Identify which cell holds the provided text, then report its (x, y) central coordinate. 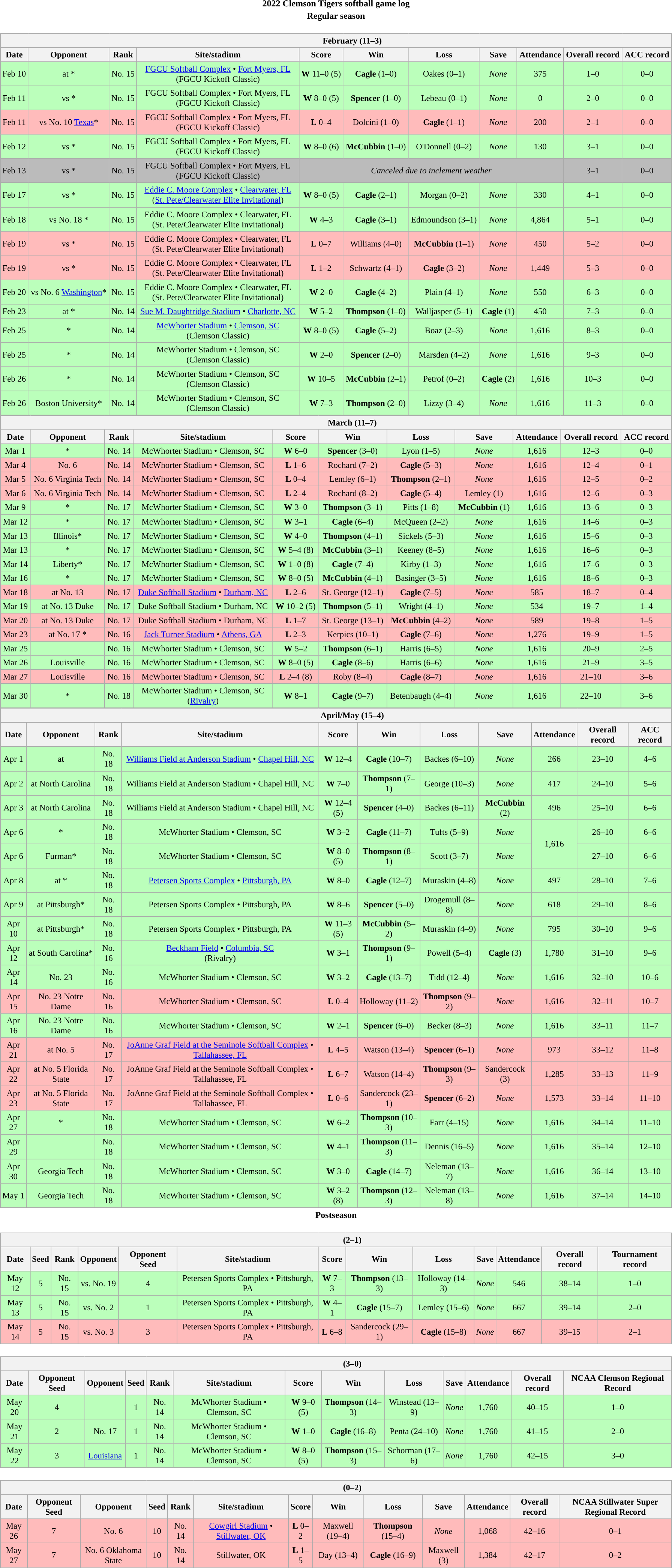
0 (540, 98)
12–10 (650, 1147)
18–6 (591, 578)
May 20 (15, 1407)
Thompson (12–3) (388, 1195)
L 1–6 (295, 465)
21–10 (591, 677)
795 (554, 929)
Muraskin (4–9) (449, 929)
Cagle (5–2) (376, 330)
26–10 (603, 831)
L 6–7 (338, 1074)
Thompson (9–2) (449, 1001)
W 3–2 (8) (338, 1195)
Petrof (0–2) (444, 379)
Thompson (14–3) (353, 1407)
Oakes (0–1) (444, 74)
0–4 (646, 592)
McCubbin (5–2) (388, 929)
Sandercock (3) (505, 1074)
Mar 23 (15, 634)
May 12 (15, 1283)
19–9 (591, 634)
Thompson (10–3) (388, 1123)
1,384 (487, 1556)
February (11–3) (336, 41)
McCubbin (3–1) (352, 550)
Sue M. Daughtridge Stadium • Charlotte, NC (218, 311)
31–10 (603, 953)
5–3 (593, 268)
13–10 (650, 1171)
Apr 23 (13, 1099)
W 8–0 (6) (321, 146)
Schwartz (4–1) (376, 268)
20–9 (591, 648)
vs No. 18 * (69, 219)
Keeney (8–5) (421, 550)
Watson (13–4) (388, 1050)
McWhorter Stadium • Clemson, SC(Rivalry) (203, 696)
Tidd (12–4) (449, 977)
585 (537, 592)
Lebeau (0–1) (444, 98)
24–10 (603, 783)
L 2–4 (8) (295, 677)
L 0–7 (321, 244)
Thompson (11–3) (388, 1147)
11–8 (650, 1050)
Feb 12 (14, 146)
16–6 (591, 550)
L 1–5 (301, 1556)
13–6 (591, 507)
Feb 13 (14, 171)
Thompson (3–1) (352, 507)
Mar 14 (15, 564)
Lemley (1) (484, 493)
28–10 (603, 880)
No. 23 (61, 977)
Cagle (3) (505, 953)
Kirby (1–3) (421, 564)
Thompson (9–1) (388, 953)
7–3 (593, 311)
W 12–4 (338, 759)
Feb 20 (14, 292)
vs. No. 2 (98, 1307)
14–6 (591, 522)
W 8–6 (338, 904)
8–3 (593, 330)
Apr 27 (13, 1123)
6–3 (593, 292)
W 4–3 (321, 219)
Muraskin (4–8) (449, 880)
Holloway (14–3) (443, 1283)
32–11 (603, 1001)
No. 6 Oklahoma State (113, 1556)
L 2–4 (295, 493)
Feb 18 (14, 219)
Thompson (4–1) (352, 536)
Apr 29 (13, 1147)
Day (13–4) (338, 1556)
12–4 (591, 465)
Mar 9 (15, 507)
W 10–5 (321, 379)
Spencer (6–1) (449, 1050)
39–15 (570, 1332)
42–17 (535, 1556)
33–14 (603, 1099)
Walljasper (5–1) (444, 311)
1–4 (646, 606)
11–9 (650, 1074)
Rochard (7–2) (352, 465)
330 (540, 195)
L 4–5 (338, 1050)
Lyon (1–5) (421, 451)
1,285 (554, 1074)
W 8–0 (338, 880)
Harris (6–6) (421, 663)
Canceled due to inclement weather (431, 171)
Becker (8–3) (449, 1026)
Backes (6–11) (449, 807)
Lemley (6–1) (352, 479)
Cagle (3–1) (376, 219)
vs. No. 3 (98, 1332)
37–14 (603, 1195)
Mar 25 (15, 648)
(0–2) (336, 1488)
5–1 (593, 219)
33–13 (603, 1074)
L 6–8 (332, 1332)
McQueen (2–2) (421, 522)
Stillwater, OK (241, 1556)
May 13 (15, 1307)
Cagle (7–4) (352, 564)
Mar 18 (15, 592)
Sandercock (29–1) (379, 1332)
Mar 16 (15, 578)
Apr 30 (13, 1171)
NCAA Clemson Regional Record (618, 1383)
Cagle (15–7) (379, 1307)
Cagle (8–6) (352, 663)
Illinois* (67, 536)
Thompson (6–1) (352, 648)
4–1 (593, 195)
Apr 2 (13, 783)
Cagle (3–2) (444, 268)
at No. 13 (67, 592)
Apr 22 (13, 1074)
38–14 (570, 1283)
41–15 (537, 1431)
Lemley (15–6) (443, 1307)
Edmoundson (3–1) (444, 219)
973 (554, 1050)
Cagle (13–7) (388, 977)
Drogemull (8–8) (449, 904)
Thompson (1–0) (376, 311)
March (11–7) (336, 423)
McCubbin (1–1) (444, 244)
W 11–3 (5) (338, 929)
Thompson (7–1) (388, 783)
Mar 27 (15, 677)
Apr 14 (13, 977)
17–6 (591, 564)
Cagle (1) (498, 311)
7–6 (650, 880)
2 (57, 1431)
39–14 (570, 1307)
Jack Turner Stadium • Athens, GA (203, 634)
Pitts (1–8) (421, 507)
L 2–6 (295, 592)
Spencer (5–0) (388, 904)
May 22 (15, 1456)
27–10 (603, 856)
W 2–1 (338, 1026)
12–5 (591, 479)
4,864 (540, 219)
April/May (15–4) (336, 716)
Apr 15 (13, 1001)
(3–0) (336, 1364)
W 7–0 (338, 783)
Cagle (1–1) (444, 122)
42–16 (535, 1531)
Thompson (15–4) (393, 1531)
L 1–2 (321, 268)
Liberty* (67, 564)
Cagle (1–0) (376, 74)
NCAA Stillwater Super Regional Record (615, 1507)
W 6–0 (295, 451)
Mar 19 (15, 606)
W 9–0 (5) (303, 1407)
Lizzy (3–4) (444, 403)
Marsden (4–2) (444, 355)
34–14 (603, 1123)
W 4–0 (295, 536)
W 12–4 (5) (338, 807)
at No. 5 (61, 1050)
534 (537, 606)
Mar 26 (15, 663)
O'Donnell (0–2) (444, 146)
3–5 (646, 663)
Morgan (0–2) (444, 195)
Thompson (13–3) (379, 1283)
Powell (5–4) (449, 953)
15–6 (591, 536)
Cagle (2) (498, 379)
Watson (14–4) (388, 1074)
Roby (8–4) (352, 677)
11–7 (650, 1026)
11–3 (593, 403)
Penta (24–10) (414, 1431)
Cagle (7–5) (421, 592)
40–15 (537, 1407)
May 14 (15, 1332)
29–10 (603, 904)
McCubbin (1) (484, 507)
Mar 5 (15, 479)
Spencer (6–2) (449, 1099)
Cowgirl Stadium • Stillwater, OK (241, 1531)
at (61, 759)
2–5 (646, 648)
36–14 (603, 1171)
Cagle (16–9) (393, 1556)
Cagle (5–3) (421, 465)
vs No. 10 Texas* (69, 122)
32–10 (603, 977)
10–6 (650, 977)
vs No. 6 Washington* (69, 292)
L 0–6 (338, 1099)
1,276 (537, 634)
Neleman (13–7) (449, 1171)
Cagle (16–8) (353, 1431)
Apr 3 (13, 807)
W 6–2 (338, 1123)
4–6 (650, 759)
Williams (4–0) (376, 244)
George (10–3) (449, 783)
Feb 17 (14, 195)
Cagle (10–7) (388, 759)
at No. 17 * (67, 634)
30–10 (603, 929)
Spencer (4–0) (388, 807)
200 (540, 122)
L 2–3 (295, 634)
W 8–1 (295, 696)
Tournament record (634, 1259)
Neleman (13–8) (449, 1195)
Harris (6–5) (421, 648)
Mar 30 (15, 696)
Apr 12 (13, 953)
1,068 (487, 1531)
L 0–2 (301, 1531)
5–6 (650, 783)
May 1 (13, 1195)
33–12 (603, 1050)
Sandercock (23–1) (388, 1099)
Feb 23 (14, 311)
546 (519, 1283)
Scott (3–7) (449, 856)
Spencer (1–0) (376, 98)
589 (537, 620)
L 1–7 (295, 620)
Cagle (12–7) (388, 880)
5–2 (593, 244)
W 11–0 (5) (321, 74)
Spencer (3–0) (352, 451)
Cagle (8–7) (421, 677)
Holloway (11–2) (388, 1001)
19–8 (591, 620)
618 (554, 904)
Cagle (4–2) (376, 292)
W 5–4 (8) (295, 550)
9–3 (593, 355)
497 (554, 880)
McCubbin (2) (505, 807)
18–7 (591, 592)
Spencer (2–0) (376, 355)
McCubbin (4–1) (352, 578)
8–6 (650, 904)
Maxwell (19–4) (338, 1531)
1,449 (540, 268)
1,573 (554, 1099)
Cagle (11–7) (388, 831)
Dolcini (1–0) (376, 122)
Louisiana (105, 1456)
Cagle (7–6) (421, 634)
266 (554, 759)
Beckham Field • Columbia, SC(Rivalry) (220, 953)
Thompson (15–3) (353, 1456)
at South Carolina* (61, 953)
Rochard (8–2) (352, 493)
550 (540, 292)
St. George (13–1) (352, 620)
McCubbin (4–2) (421, 620)
33–11 (603, 1026)
McCubbin (1–0) (376, 146)
Furman* (61, 856)
Apr 16 (13, 1026)
Sickels (5–3) (421, 536)
Spencer (6–0) (388, 1026)
Mar 4 (15, 465)
(2–1) (336, 1240)
14–10 (650, 1195)
Maxwell (3) (443, 1556)
Cagle (2–1) (376, 195)
12–3 (591, 451)
42–15 (537, 1456)
130 (540, 146)
21–9 (591, 663)
Backes (6–10) (449, 759)
W 1–0 (303, 1431)
Boston University* (69, 403)
Cagle (9–7) (352, 696)
Basinger (3–5) (421, 578)
McCubbin (2–1) (376, 379)
Apr 21 (13, 1050)
10–3 (593, 379)
Cagle (5–4) (421, 493)
375 (540, 74)
Mar 12 (15, 522)
19–7 (591, 606)
Winstead (13–9) (414, 1407)
3–0 (618, 1456)
496 (554, 807)
Boaz (2–3) (444, 330)
Feb 10 (14, 74)
Tufts (5–9) (449, 831)
St. George (12–1) (352, 592)
Mar 6 (15, 493)
Cagle (15–8) (443, 1332)
May 27 (14, 1556)
Schorman (17–6) (414, 1456)
Cagle (6–4) (352, 522)
Mar 1 (15, 451)
Thompson (5–1) (352, 606)
Plain (4–1) (444, 292)
Cagle (14–7) (388, 1171)
W 1–0 (8) (295, 564)
Apr 1 (13, 759)
Farr (4–15) (449, 1123)
417 (554, 783)
25–10 (603, 807)
Mar 20 (15, 620)
35–14 (603, 1147)
Thompson (2–1) (421, 479)
W 10–2 (5) (295, 606)
Thompson (2–0) (376, 403)
Apr 10 (13, 929)
23–10 (603, 759)
1,780 (554, 953)
Thompson (9–3) (449, 1074)
Apr 9 (13, 904)
May 21 (15, 1431)
22–10 (591, 696)
10–7 (650, 1001)
Wright (4–1) (421, 606)
Kerpics (10–1) (352, 634)
May 26 (14, 1531)
Betenbaugh (4–4) (421, 696)
12–6 (591, 493)
Apr 8 (13, 880)
Dennis (16–5) (449, 1147)
vs. No. 19 (98, 1283)
Thompson (8–1) (388, 856)
